Pinpoint the cell where the given text exists, returning its (X, Y) midpoint coordinate. 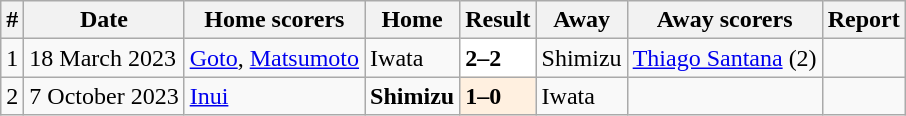
# (12, 20)
2–2 (498, 58)
1 (12, 58)
1–0 (498, 96)
Home scorers (274, 20)
7 October 2023 (104, 96)
Away scorers (724, 20)
Report (864, 20)
Inui (274, 96)
Thiago Santana (2) (724, 58)
Home (412, 20)
Date (104, 20)
Goto, Matsumoto (274, 58)
2 (12, 96)
18 March 2023 (104, 58)
Result (498, 20)
Away (582, 20)
